Search for the cell housing the specified text and yield its (X, Y) center coordinate. 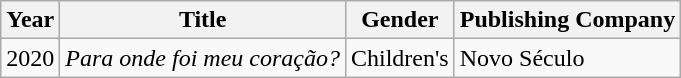
Publishing Company (567, 20)
Novo Século (567, 58)
Para onde foi meu coração? (203, 58)
2020 (30, 58)
Gender (400, 20)
Title (203, 20)
Year (30, 20)
Children's (400, 58)
